Output the (X, Y) coordinate of the center of the cell containing the given text.  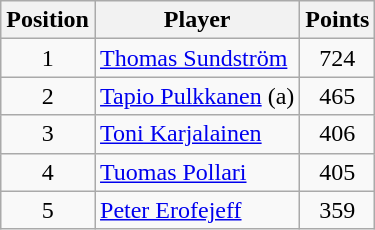
Tuomas Pollari (196, 172)
Tapio Pulkkanen (a) (196, 96)
465 (338, 96)
Thomas Sundström (196, 58)
5 (48, 210)
406 (338, 134)
Toni Karjalainen (196, 134)
Position (48, 20)
Peter Erofejeff (196, 210)
Player (196, 20)
3 (48, 134)
724 (338, 58)
2 (48, 96)
405 (338, 172)
Points (338, 20)
359 (338, 210)
1 (48, 58)
4 (48, 172)
